Return the [x, y] coordinate for the center point of the cell that contains the specified text.  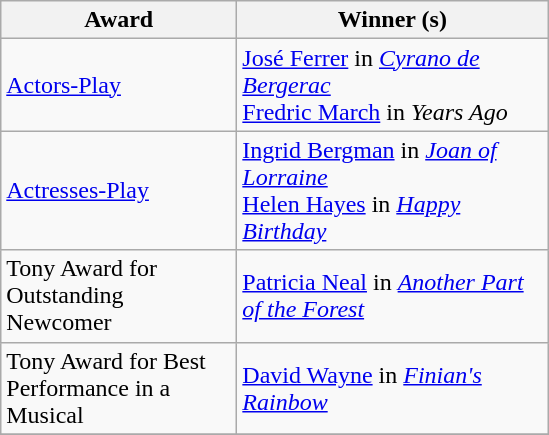
José Ferrer in Cyrano de BergeracFredric March in Years Ago [392, 85]
Tony Award for Best Performance in a Musical [119, 388]
Award [119, 20]
Winner (s) [392, 20]
Ingrid Bergman in Joan of LorraineHelen Hayes in Happy Birthday [392, 190]
Tony Award for Outstanding Newcomer [119, 296]
Actresses-Play [119, 190]
David Wayne in Finian's Rainbow [392, 388]
Actors-Play [119, 85]
Patricia Neal in Another Part of the Forest [392, 296]
